Provide the (X, Y) coordinate of the cell's center where the given text is located.  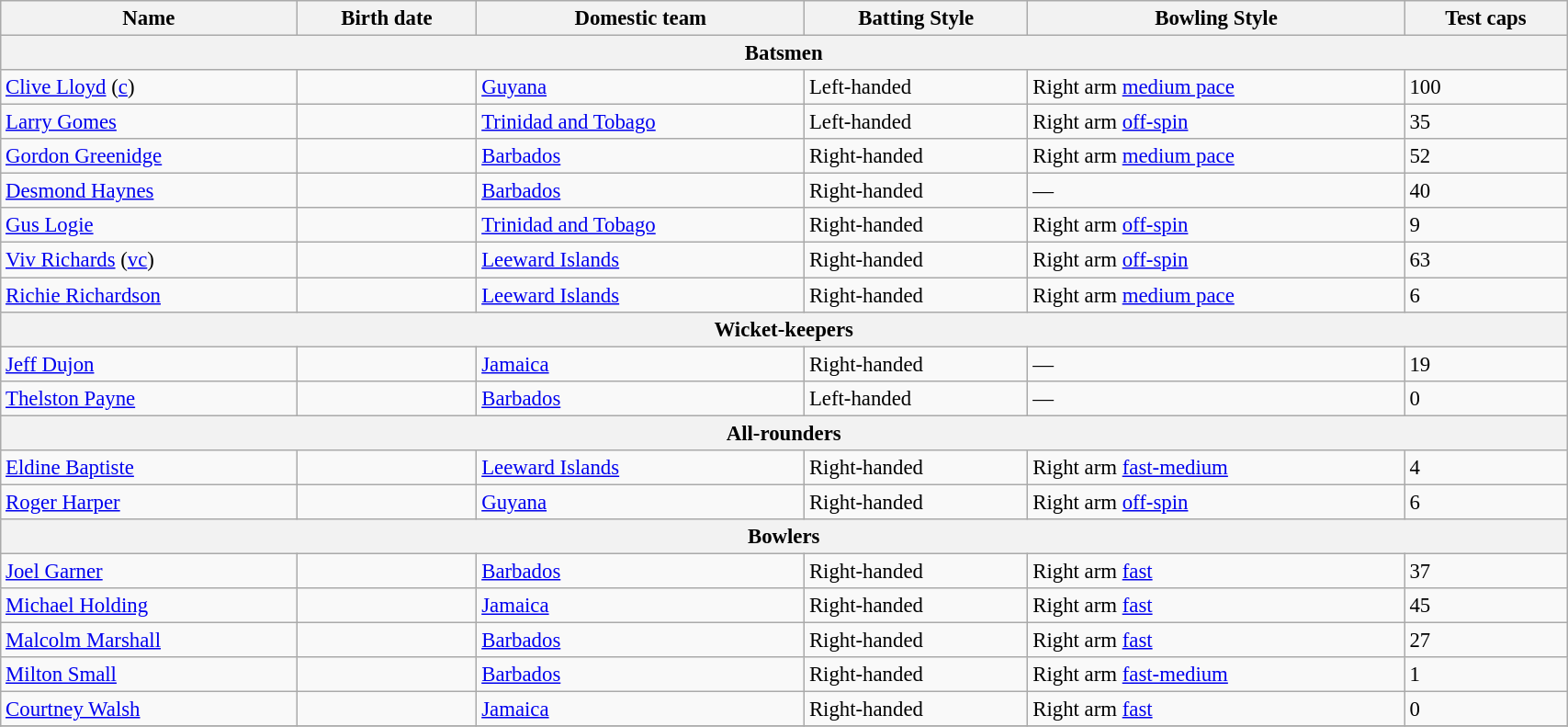
Bowlers (784, 537)
Desmond Haynes (149, 191)
Michael Holding (149, 606)
Courtney Walsh (149, 710)
Batsmen (784, 53)
Test caps (1486, 18)
Eldine Baptiste (149, 468)
Thelston Payne (149, 398)
Clive Lloyd (c) (149, 87)
Gordon Greenidge (149, 156)
Joel Garner (149, 571)
1 (1486, 675)
100 (1486, 87)
Roger Harper (149, 502)
9 (1486, 225)
27 (1486, 641)
Batting Style (917, 18)
63 (1486, 260)
35 (1486, 122)
Viv Richards (vc) (149, 260)
Gus Logie (149, 225)
Bowling Style (1216, 18)
52 (1486, 156)
19 (1486, 364)
All-rounders (784, 433)
Richie Richardson (149, 295)
Jeff Dujon (149, 364)
45 (1486, 606)
37 (1486, 571)
4 (1486, 468)
Milton Small (149, 675)
Domestic team (641, 18)
Malcolm Marshall (149, 641)
Wicket-keepers (784, 329)
Larry Gomes (149, 122)
Birth date (387, 18)
Name (149, 18)
40 (1486, 191)
